From the cell containing the given text, extract its center point as [x, y] coordinate. 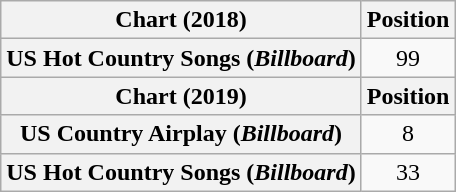
33 [408, 172]
Chart (2018) [181, 20]
99 [408, 58]
US Country Airplay (Billboard) [181, 134]
8 [408, 134]
Chart (2019) [181, 96]
